Output the (x, y) coordinate of the center of the cell containing the given text.  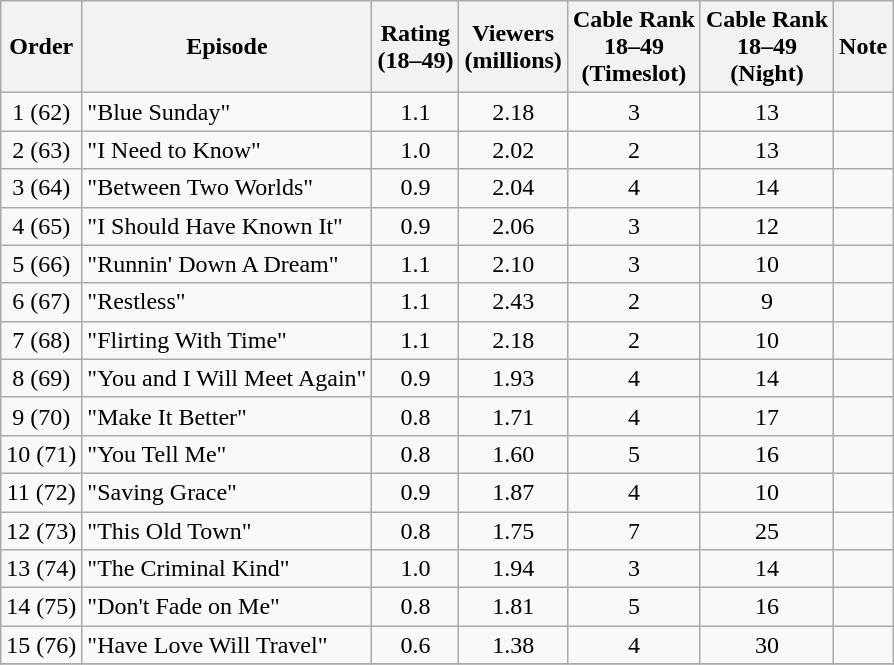
"I Should Have Known It" (227, 226)
"Restless" (227, 302)
11 (72) (42, 492)
2.10 (513, 264)
"You and I Will Meet Again" (227, 378)
1.81 (513, 607)
"You Tell Me" (227, 454)
0.6 (416, 645)
2.43 (513, 302)
25 (766, 531)
Cable Rank18–49(Timeslot) (634, 47)
1.87 (513, 492)
1.60 (513, 454)
15 (76) (42, 645)
"This Old Town" (227, 531)
9 (70) (42, 416)
7 (634, 531)
1.93 (513, 378)
Note (864, 47)
Viewers(millions) (513, 47)
1.94 (513, 569)
2.04 (513, 188)
6 (67) (42, 302)
12 (766, 226)
17 (766, 416)
"Flirting With Time" (227, 340)
7 (68) (42, 340)
12 (73) (42, 531)
2.06 (513, 226)
14 (75) (42, 607)
"The Criminal Kind" (227, 569)
1.71 (513, 416)
1.75 (513, 531)
"Blue Sunday" (227, 112)
9 (766, 302)
5 (66) (42, 264)
8 (69) (42, 378)
Cable Rank18–49(Night) (766, 47)
30 (766, 645)
Order (42, 47)
Rating(18–49) (416, 47)
13 (74) (42, 569)
"Make It Better" (227, 416)
"Between Two Worlds" (227, 188)
1 (62) (42, 112)
"Saving Grace" (227, 492)
Episode (227, 47)
1.38 (513, 645)
2 (63) (42, 150)
"I Need to Know" (227, 150)
"Don't Fade on Me" (227, 607)
"Runnin' Down A Dream" (227, 264)
10 (71) (42, 454)
3 (64) (42, 188)
4 (65) (42, 226)
2.02 (513, 150)
"Have Love Will Travel" (227, 645)
